Provide the [X, Y] coordinate of the cell's center where the given text is located.  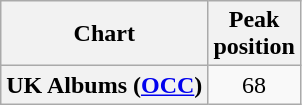
68 [254, 85]
Chart [104, 34]
Peakposition [254, 34]
UK Albums (OCC) [104, 85]
